Return the [x, y] coordinate for the center point of the cell that contains the specified text.  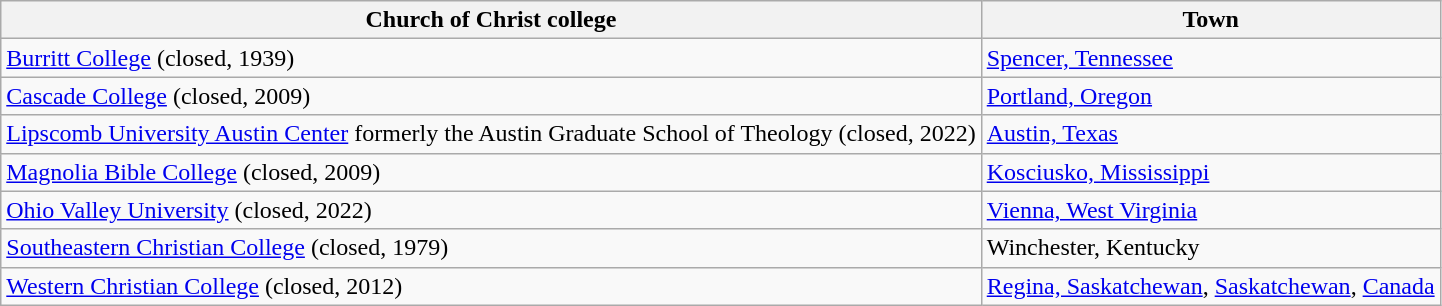
Western Christian College (closed, 2012) [491, 286]
Burritt College (closed, 1939) [491, 58]
Ohio Valley University (closed, 2022) [491, 210]
Town [1210, 20]
Portland, Oregon [1210, 96]
Vienna, West Virginia [1210, 210]
Winchester, Kentucky [1210, 248]
Church of Christ college [491, 20]
Austin, Texas [1210, 134]
Magnolia Bible College (closed, 2009) [491, 172]
Lipscomb University Austin Center formerly the Austin Graduate School of Theology (closed, 2022) [491, 134]
Southeastern Christian College (closed, 1979) [491, 248]
Kosciusko, Mississippi [1210, 172]
Regina, Saskatchewan, Saskatchewan, Canada [1210, 286]
Spencer, Tennessee [1210, 58]
Cascade College (closed, 2009) [491, 96]
